Capture the cell that displays the provided text and extract its [x, y] central coordinate. 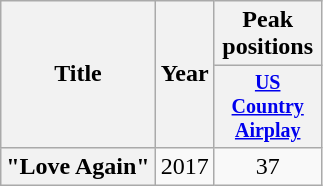
Peak positions [268, 34]
"Love Again" [78, 166]
37 [268, 166]
Title [78, 74]
US Country Airplay [268, 106]
Year [184, 74]
2017 [184, 166]
